Capture the cell that displays the provided text and extract its [X, Y] central coordinate. 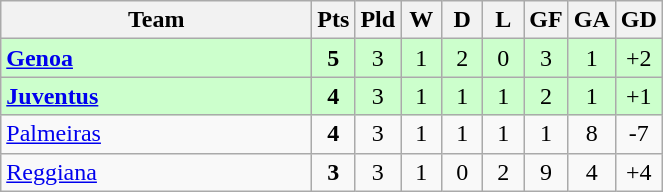
W [422, 20]
Pld [378, 20]
8 [592, 134]
GA [592, 20]
L [504, 20]
+1 [638, 96]
Juventus [156, 96]
Team [156, 20]
+4 [638, 172]
+2 [638, 58]
GD [638, 20]
Genoa [156, 58]
5 [334, 58]
D [462, 20]
9 [546, 172]
Reggiana [156, 172]
Palmeiras [156, 134]
GF [546, 20]
Pts [334, 20]
-7 [638, 134]
